Return the [x, y] coordinate for the center point of the cell that contains the specified text.  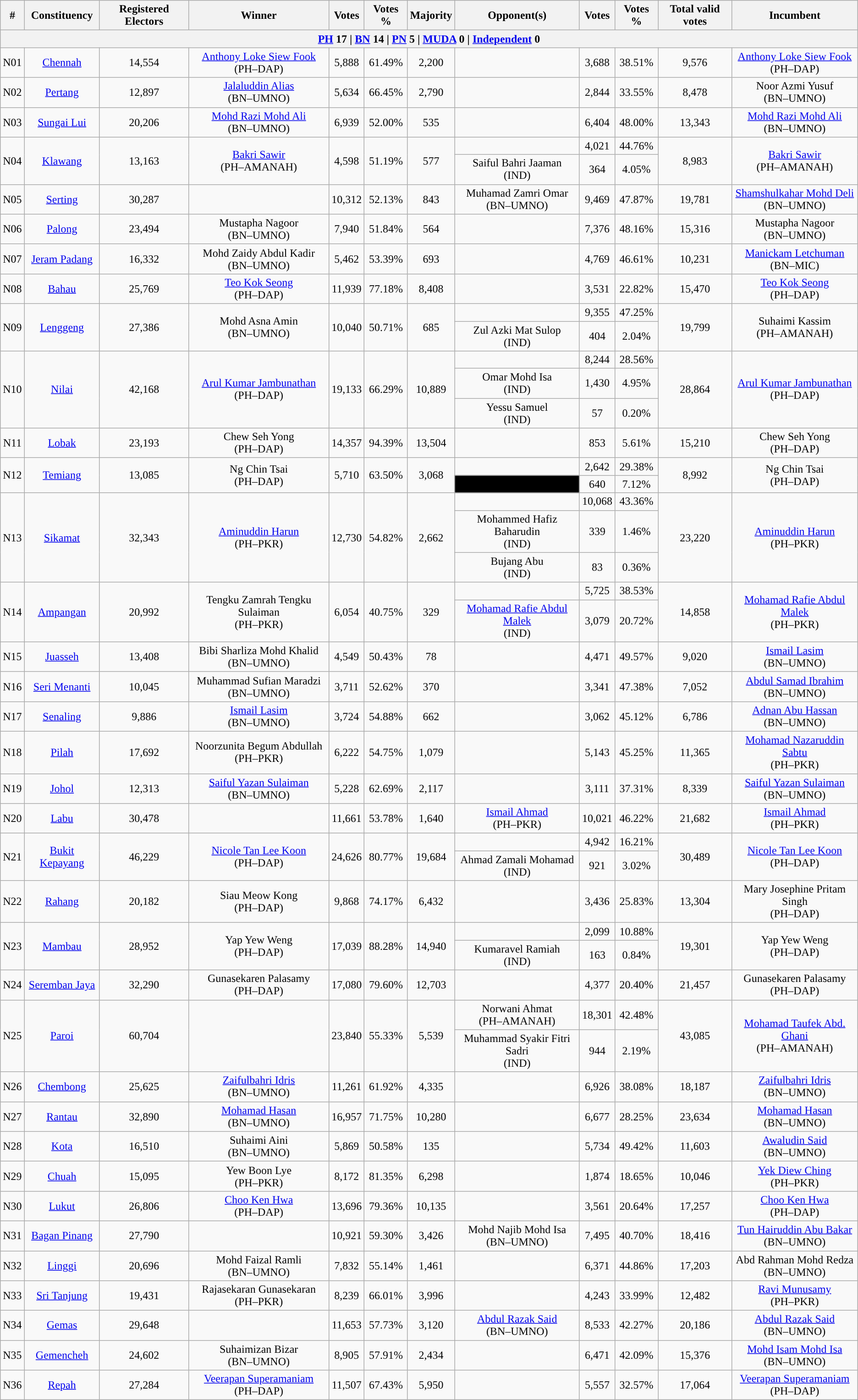
54.82% [386, 537]
163 [597, 955]
15,316 [695, 229]
23,193 [144, 443]
Suhaimizan Bizar(BN–UMNO) [259, 1355]
9,469 [597, 199]
Constituency [62, 16]
662 [431, 716]
6,404 [597, 122]
N06 [12, 229]
63.50% [386, 475]
32,890 [144, 1117]
Norwani Ahmat(PH–AMANAH) [517, 1015]
Rajasekaran Gunasekaran(PH–PKR) [259, 1295]
Abd Rahman Mohd Redza(BN–UMNO) [795, 1265]
32,343 [144, 537]
46.22% [636, 819]
PH 17 | BN 14 | PN 5 | MUDA 0 | Independent 0 [429, 39]
80.77% [386, 857]
6,371 [597, 1265]
42.09% [636, 1355]
Pilah [62, 752]
N03 [12, 122]
5,734 [597, 1146]
Zul Azki Mat Sulop(IND) [517, 336]
N05 [12, 199]
45.12% [636, 716]
N07 [12, 259]
17,064 [695, 1385]
17,039 [346, 946]
5,462 [346, 259]
19,684 [431, 857]
23,634 [695, 1117]
3,120 [431, 1326]
25.83% [636, 902]
49.42% [636, 1146]
22.82% [636, 289]
Ampangan [62, 612]
11,261 [346, 1086]
47.25% [636, 312]
339 [597, 531]
24,602 [144, 1355]
Gemencheh [62, 1355]
21,682 [695, 819]
Seri Menanti [62, 687]
135 [431, 1146]
15,095 [144, 1176]
370 [431, 687]
Mohamad Taufek Abd. Ghani(PH–AMANAH) [795, 1036]
8,172 [346, 1176]
5,557 [597, 1385]
Klawang [62, 160]
Total valid votes [695, 16]
Lobak [62, 443]
N08 [12, 289]
12,703 [431, 985]
20.40% [636, 985]
4,243 [597, 1295]
3,426 [431, 1236]
15,210 [695, 443]
2,200 [431, 62]
535 [431, 122]
Ahmad Zamali Mohamad(IND) [517, 865]
Mohammed Hafiz Baharudin(IND) [517, 531]
Chuah [62, 1176]
13,343 [695, 122]
62.69% [386, 788]
49.57% [636, 656]
5,888 [346, 62]
N16 [12, 687]
29,648 [144, 1326]
13,304 [695, 902]
23,494 [144, 229]
7,376 [597, 229]
Tengku Zamrah Tengku Sulaiman(PH–PKR) [259, 612]
2.04% [636, 336]
Seremban Jaya [62, 985]
N20 [12, 819]
38.51% [636, 62]
50.58% [386, 1146]
564 [431, 229]
24,626 [346, 857]
11,653 [346, 1326]
11,507 [346, 1385]
40.75% [386, 612]
6,054 [346, 612]
4.05% [636, 170]
Rantau [62, 1117]
20,992 [144, 612]
Suhaimi Kassim(PH–AMANAH) [795, 327]
14,357 [346, 443]
Repah [62, 1385]
4,021 [597, 146]
19,799 [695, 327]
50.71% [386, 327]
3,436 [597, 902]
47.87% [636, 199]
8,533 [597, 1326]
38.53% [636, 591]
28.56% [636, 360]
28,864 [695, 390]
16,332 [144, 259]
6,471 [597, 1355]
N14 [12, 612]
Senaling [62, 716]
843 [431, 199]
Kumaravel Ramiah(IND) [517, 955]
Sikamat [62, 537]
7,495 [597, 1236]
Mohamad Rafie Abdul Malek(IND) [517, 621]
50.43% [386, 656]
Lukut [62, 1206]
57 [597, 413]
11,603 [695, 1146]
8,339 [695, 788]
Gemas [62, 1326]
0.20% [636, 413]
23,840 [346, 1036]
9,886 [144, 716]
3,079 [597, 621]
53.78% [386, 819]
13,163 [144, 160]
N32 [12, 1265]
44.76% [636, 146]
2,642 [597, 467]
7,832 [346, 1265]
37.31% [636, 788]
5,228 [346, 788]
55.33% [386, 1036]
6,926 [597, 1086]
67.43% [386, 1385]
57.73% [386, 1326]
4,598 [346, 160]
32,290 [144, 985]
Paroi [62, 1036]
Shamshulkahar Mohd Deli(BN–UMNO) [795, 199]
4,769 [597, 259]
66.45% [386, 93]
1,079 [431, 752]
9,868 [346, 902]
2,662 [431, 537]
Siau Meow Kong(PH–DAP) [259, 902]
10,312 [346, 199]
N34 [12, 1326]
9,576 [695, 62]
1,640 [431, 819]
Chennah [62, 62]
78 [431, 656]
9,355 [597, 312]
N25 [12, 1036]
88.28% [386, 946]
59.30% [386, 1236]
Sri Tanjung [62, 1295]
8,992 [695, 475]
Jeram Padang [62, 259]
33.55% [636, 93]
N18 [12, 752]
Mohd Zaidy Abdul Kadir(BN–UMNO) [259, 259]
20,696 [144, 1265]
Lenggeng [62, 327]
1.46% [636, 531]
6,939 [346, 122]
7.12% [636, 484]
4,335 [431, 1086]
N21 [12, 857]
27,790 [144, 1236]
14,940 [431, 946]
N36 [12, 1385]
10,045 [144, 687]
Bahau [62, 289]
Adnan Abu Hassan(BN–UMNO) [795, 716]
61.92% [386, 1086]
N02 [12, 93]
N09 [12, 327]
79.36% [386, 1206]
2,844 [597, 93]
404 [597, 336]
N15 [12, 656]
577 [431, 160]
5,869 [346, 1146]
5.61% [636, 443]
921 [597, 865]
45.25% [636, 752]
Juasseh [62, 656]
29.38% [636, 467]
Mambau [62, 946]
2,790 [431, 93]
18.65% [636, 1176]
5,725 [597, 591]
8,239 [346, 1295]
3,561 [597, 1206]
12,730 [346, 537]
10,040 [346, 327]
23,220 [695, 537]
52.00% [386, 122]
# [12, 16]
Awaludin Said(BN–UMNO) [795, 1146]
6,786 [695, 716]
83 [597, 568]
Mary Josephine Pritam Singh(PH–DAP) [795, 902]
Jalaluddin Alias(BN–UMNO) [259, 93]
13,504 [431, 443]
Omar Mohd Isa(IND) [517, 383]
13,408 [144, 656]
N23 [12, 946]
Registered Electors [144, 16]
11,661 [346, 819]
10,231 [695, 259]
Bukit Kepayang [62, 857]
74.17% [386, 902]
20.64% [636, 1206]
14,554 [144, 62]
28.25% [636, 1117]
Suhaimi Aini(BN–UMNO) [259, 1146]
Johol [62, 788]
N19 [12, 788]
Incumbent [795, 16]
N11 [12, 443]
Muhammad Syakir Fitri Sadri(IND) [517, 1051]
81.35% [386, 1176]
8,905 [346, 1355]
Nilai [62, 390]
94.39% [386, 443]
10,921 [346, 1236]
20.72% [636, 621]
16,957 [346, 1117]
10.88% [636, 931]
43,085 [695, 1036]
13,696 [346, 1206]
Sungai Lui [62, 122]
Noor Azmi Yusuf(BN–UMNO) [795, 93]
51.19% [386, 160]
4,377 [597, 985]
Muhammad Sufian Maradzi(BN–UMNO) [259, 687]
42.27% [636, 1326]
N17 [12, 716]
11,365 [695, 752]
5,710 [346, 475]
25,625 [144, 1086]
57.91% [386, 1355]
N13 [12, 537]
8,478 [695, 93]
52.13% [386, 199]
329 [431, 612]
5,143 [597, 752]
2.19% [636, 1051]
Temiang [62, 475]
Linggi [62, 1265]
N12 [12, 475]
Bibi Sharliza Mohd Khalid(BN–UMNO) [259, 656]
364 [597, 170]
46.61% [636, 259]
71.75% [386, 1117]
19,133 [346, 390]
Abdul Samad Ibrahim(BN–UMNO) [795, 687]
7,940 [346, 229]
2,099 [597, 931]
17,257 [695, 1206]
5,950 [431, 1385]
16.21% [636, 842]
4.95% [636, 383]
53.39% [386, 259]
1,874 [597, 1176]
Mohd Faizal Ramli(BN–UMNO) [259, 1265]
20,186 [695, 1326]
38.08% [636, 1086]
79.60% [386, 985]
3,688 [597, 62]
8,408 [431, 289]
6,677 [597, 1117]
15,376 [695, 1355]
6,222 [346, 752]
Mohd Asna Amin(BN–UMNO) [259, 327]
42.48% [636, 1015]
Mohd Najib Mohd Isa(BN–UMNO) [517, 1236]
51.84% [386, 229]
61.49% [386, 62]
3,996 [431, 1295]
N22 [12, 902]
Saiful Bahri Jaaman(IND) [517, 170]
26,806 [144, 1206]
N01 [12, 62]
66.01% [386, 1295]
3,724 [346, 716]
21,457 [695, 985]
28,952 [144, 946]
Yew Boon Lye(PH–PKR) [259, 1176]
7,052 [695, 687]
60,704 [144, 1036]
10,068 [597, 502]
2,434 [431, 1355]
3,531 [597, 289]
43.36% [636, 502]
N30 [12, 1206]
55.14% [386, 1265]
Yessu Samuel(IND) [517, 413]
Rahang [62, 902]
3,068 [431, 475]
2,117 [431, 788]
20,182 [144, 902]
Mohd Isam Mohd Isa(BN–UMNO) [795, 1355]
640 [597, 484]
Tun Hairuddin Abu Bakar(BN–UMNO) [795, 1236]
Muhamad Zamri Omar(BN–UMNO) [517, 199]
N33 [12, 1295]
Pertang [62, 93]
Manickam Letchuman(BN–MIC) [795, 259]
4,471 [597, 656]
Mohamad Rafie Abdul Malek(PH–PKR) [795, 612]
Bagan Pinang [62, 1236]
19,431 [144, 1295]
N31 [12, 1236]
N10 [12, 390]
48.00% [636, 122]
54.75% [386, 752]
N35 [12, 1355]
944 [597, 1051]
30,287 [144, 199]
77.18% [386, 289]
3,062 [597, 716]
9,020 [695, 656]
32.57% [636, 1385]
Majority [431, 16]
27,284 [144, 1385]
0.36% [636, 568]
3,711 [346, 687]
3,341 [597, 687]
Palong [62, 229]
Ravi Munusamy(PH–PKR) [795, 1295]
52.62% [386, 687]
16,510 [144, 1146]
0.84% [636, 955]
Opponent(s) [517, 16]
Yek Diew Ching(PH–PKR) [795, 1176]
N29 [12, 1176]
Mohamad Nazaruddin Sabtu(PH–PKR) [795, 752]
N26 [12, 1086]
N28 [12, 1146]
10,021 [597, 819]
3,111 [597, 788]
13,085 [144, 475]
N24 [12, 985]
30,478 [144, 819]
Labu [62, 819]
10,135 [431, 1206]
6,298 [431, 1176]
1,430 [597, 383]
18,187 [695, 1086]
17,692 [144, 752]
12,482 [695, 1295]
54.88% [386, 716]
5,539 [431, 1036]
19,781 [695, 199]
46,229 [144, 857]
4,549 [346, 656]
853 [597, 443]
44.86% [636, 1265]
18,416 [695, 1236]
33.99% [636, 1295]
27,386 [144, 327]
N27 [12, 1117]
17,203 [695, 1265]
19,301 [695, 946]
4,942 [597, 842]
18,301 [597, 1015]
10,280 [431, 1117]
30,489 [695, 857]
685 [431, 327]
8,244 [597, 360]
10,046 [695, 1176]
Noorzunita Begum Abdullah(PH–PKR) [259, 752]
1,461 [431, 1265]
10,889 [431, 390]
Bujang Abu(IND) [517, 568]
12,313 [144, 788]
N04 [12, 160]
48.16% [636, 229]
17,080 [346, 985]
14,858 [695, 612]
11,939 [346, 289]
693 [431, 259]
8,983 [695, 160]
Kota [62, 1146]
42,168 [144, 390]
Serting [62, 199]
6,432 [431, 902]
12,897 [144, 93]
Winner [259, 16]
20,206 [144, 122]
Chembong [62, 1086]
5,634 [346, 93]
66.29% [386, 390]
15,470 [695, 289]
40.70% [636, 1236]
25,769 [144, 289]
3.02% [636, 865]
47.38% [636, 687]
